Return the (X, Y) coordinate for the center point of the cell that contains the specified text.  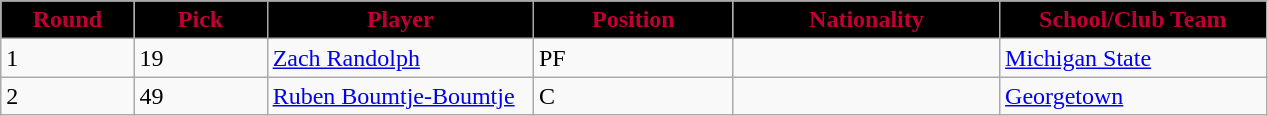
Pick (200, 20)
Michigan State (1133, 58)
Nationality (866, 20)
Zach Randolph (400, 58)
49 (200, 96)
C (633, 96)
Player (400, 20)
Ruben Boumtje-Boumtje (400, 96)
Position (633, 20)
PF (633, 58)
1 (68, 58)
Georgetown (1133, 96)
19 (200, 58)
2 (68, 96)
School/Club Team (1133, 20)
Round (68, 20)
